Detect which cell encompasses the target text, then output its (x, y) center coordinate. 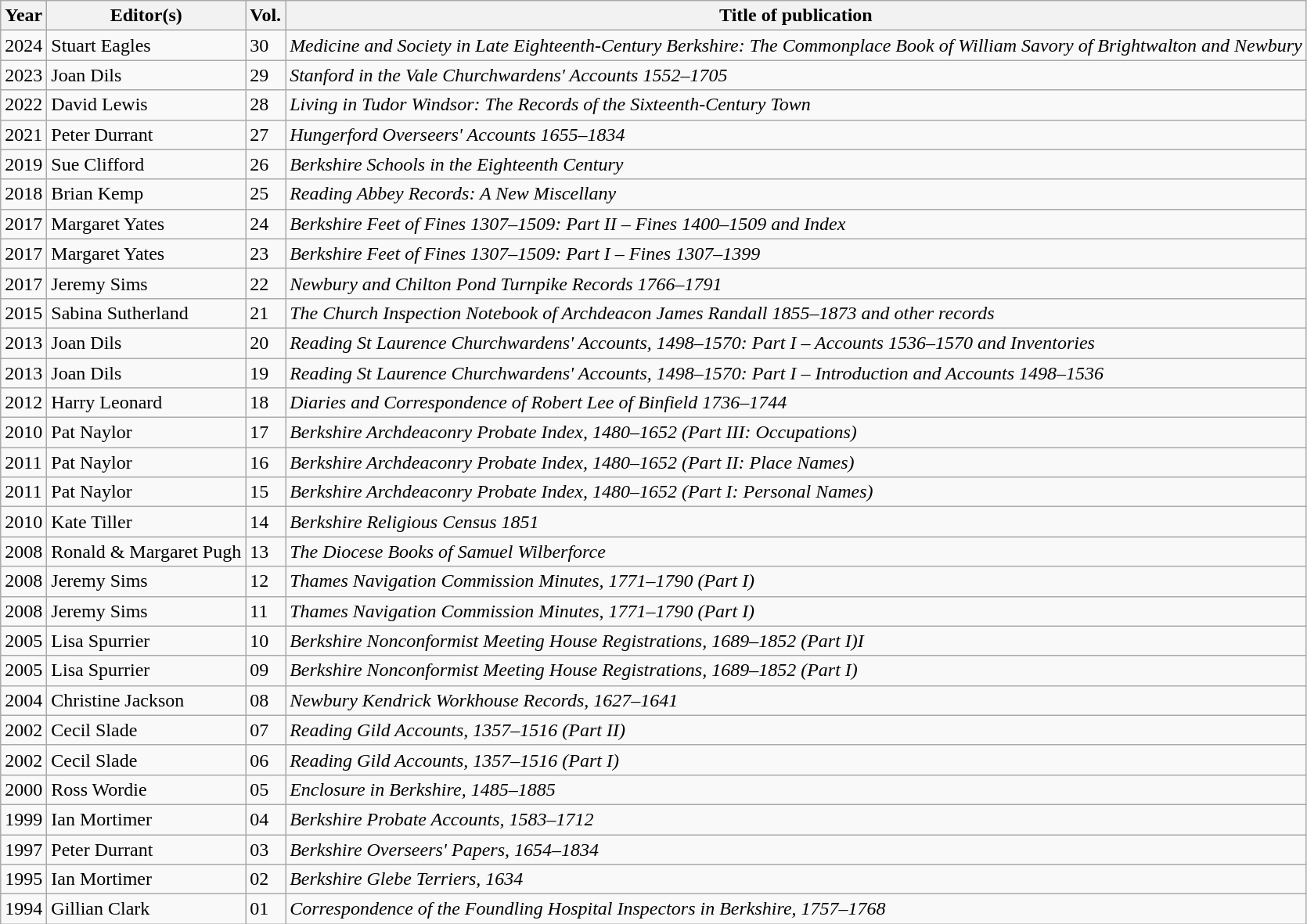
04 (266, 819)
Sabina Sutherland (146, 313)
Ross Wordie (146, 789)
19 (266, 373)
2021 (23, 135)
23 (266, 253)
Correspondence of the Foundling Hospital Inspectors in Berkshire, 1757–1768 (797, 909)
Reading St Laurence Churchwardens' Accounts, 1498–1570: Part I – Accounts 1536–1570 and Inventories (797, 343)
Vol. (266, 16)
26 (266, 164)
Berkshire Schools in the Eighteenth Century (797, 164)
18 (266, 403)
Medicine and Society in Late Eighteenth-Century Berkshire: The Commonplace Book of William Savory of Brightwalton and Newbury (797, 45)
Berkshire Feet of Fines 1307–1509: Part I – Fines 1307–1399 (797, 253)
1995 (23, 879)
Reading Gild Accounts, 1357–1516 (Part II) (797, 730)
21 (266, 313)
11 (266, 611)
Ronald & Margaret Pugh (146, 552)
Berkshire Probate Accounts, 1583–1712 (797, 819)
13 (266, 552)
2023 (23, 75)
09 (266, 671)
01 (266, 909)
2000 (23, 789)
Berkshire Overseers' Papers, 1654–1834 (797, 849)
Sue Clifford (146, 164)
30 (266, 45)
02 (266, 879)
Berkshire Religious Census 1851 (797, 522)
2022 (23, 105)
Berkshire Archdeaconry Probate Index, 1480–1652 (Part III: Occupations) (797, 433)
Berkshire Glebe Terriers, 1634 (797, 879)
The Diocese Books of Samuel Wilberforce (797, 552)
Christine Jackson (146, 700)
Harry Leonard (146, 403)
07 (266, 730)
The Church Inspection Notebook of Archdeacon James Randall 1855–1873 and other records (797, 313)
Berkshire Feet of Fines 1307–1509: Part II – Fines 1400–1509 and Index (797, 224)
David Lewis (146, 105)
24 (266, 224)
Gillian Clark (146, 909)
Berkshire Archdeaconry Probate Index, 1480–1652 (Part I: Personal Names) (797, 492)
14 (266, 522)
2015 (23, 313)
Reading Gild Accounts, 1357–1516 (Part I) (797, 760)
Title of publication (797, 16)
2004 (23, 700)
20 (266, 343)
2019 (23, 164)
1997 (23, 849)
2024 (23, 45)
28 (266, 105)
06 (266, 760)
16 (266, 462)
10 (266, 641)
1994 (23, 909)
2018 (23, 194)
Stanford in the Vale Churchwardens' Accounts 1552–1705 (797, 75)
29 (266, 75)
1999 (23, 819)
Editor(s) (146, 16)
08 (266, 700)
03 (266, 849)
2012 (23, 403)
15 (266, 492)
Newbury and Chilton Pond Turnpike Records 1766–1791 (797, 283)
27 (266, 135)
Living in Tudor Windsor: The Records of the Sixteenth-Century Town (797, 105)
12 (266, 581)
Reading Abbey Records: A New Miscellany (797, 194)
Kate Tiller (146, 522)
Reading St Laurence Churchwardens' Accounts, 1498–1570: Part I – Introduction and Accounts 1498–1536 (797, 373)
Berkshire Nonconformist Meeting House Registrations, 1689–1852 (Part I) (797, 671)
Berkshire Nonconformist Meeting House Registrations, 1689–1852 (Part I)I (797, 641)
25 (266, 194)
Stuart Eagles (146, 45)
05 (266, 789)
Enclosure in Berkshire, 1485–1885 (797, 789)
Year (23, 16)
Hungerford Overseers' Accounts 1655–1834 (797, 135)
22 (266, 283)
Berkshire Archdeaconry Probate Index, 1480–1652 (Part II: Place Names) (797, 462)
Newbury Kendrick Workhouse Records, 1627–1641 (797, 700)
17 (266, 433)
Diaries and Correspondence of Robert Lee of Binfield 1736–1744 (797, 403)
Brian Kemp (146, 194)
